Extract the [X, Y] coordinate from the center of the cell holding the provided text.  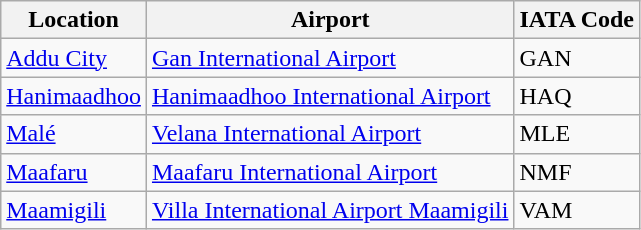
Gan International Airport [330, 58]
HAQ [577, 96]
Hanimaadhoo International Airport [330, 96]
Maamigili [74, 210]
Velana International Airport [330, 134]
Malé [74, 134]
VAM [577, 210]
IATA Code [577, 20]
Airport [330, 20]
Maafaru International Airport [330, 172]
Addu City [74, 58]
Hanimaadhoo [74, 96]
Location [74, 20]
Maafaru [74, 172]
MLE [577, 134]
NMF [577, 172]
Villa International Airport Maamigili [330, 210]
GAN [577, 58]
